Scan for the cell matching the given text and deliver its [x, y] coordinate at center. 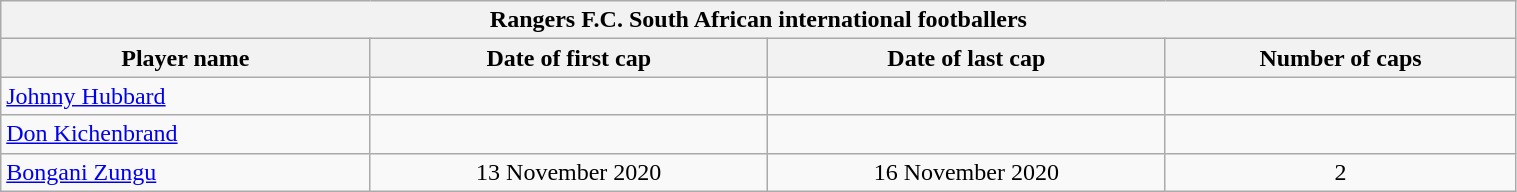
Date of last cap [967, 58]
Don Kichenbrand [186, 134]
16 November 2020 [967, 172]
Number of caps [1340, 58]
Johnny Hubbard [186, 96]
Date of first cap [569, 58]
Player name [186, 58]
2 [1340, 172]
13 November 2020 [569, 172]
Rangers F.C. South African international footballers [758, 20]
Bongani Zungu [186, 172]
